Pinpoint the cell where the given text exists, returning its (x, y) midpoint coordinate. 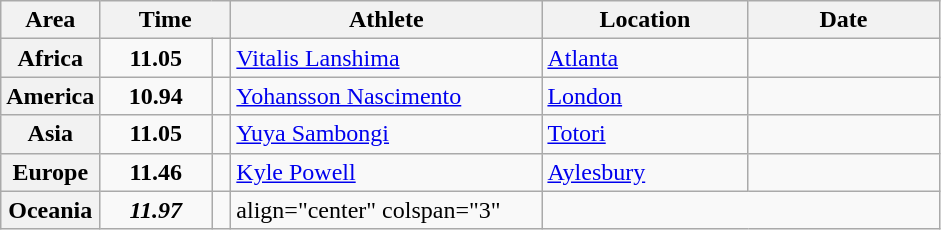
Asia (50, 134)
Atlanta (645, 58)
Area (50, 20)
Time (166, 20)
Kyle Powell (386, 172)
11.97 (156, 210)
Aylesbury (645, 172)
Athlete (386, 20)
Africa (50, 58)
Vitalis Lanshima (386, 58)
Oceania (50, 210)
Yuya Sambongi (386, 134)
Europe (50, 172)
Totori (645, 134)
Yohansson Nascimento (386, 96)
Date (844, 20)
America (50, 96)
11.46 (156, 172)
10.94 (156, 96)
London (645, 96)
Location (645, 20)
align="center" colspan="3" (386, 210)
